For the text-containing cell, return its midpoint in (X, Y) coordinate format. 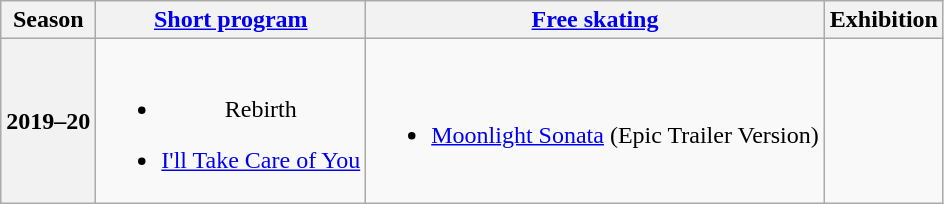
Free skating (596, 20)
Moonlight Sonata (Epic Trailer Version) (596, 121)
Exhibition (884, 20)
Rebirth I'll Take Care of You (231, 121)
Short program (231, 20)
Season (48, 20)
2019–20 (48, 121)
